Provide the [X, Y] coordinate of the cell's center where the given text is located.  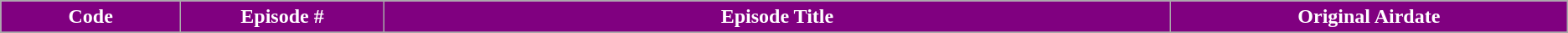
Code [90, 17]
Original Airdate [1369, 17]
Episode Title [777, 17]
Episode # [283, 17]
